Determine the [x, y] coordinate at the center of the cell enclosing the given text.  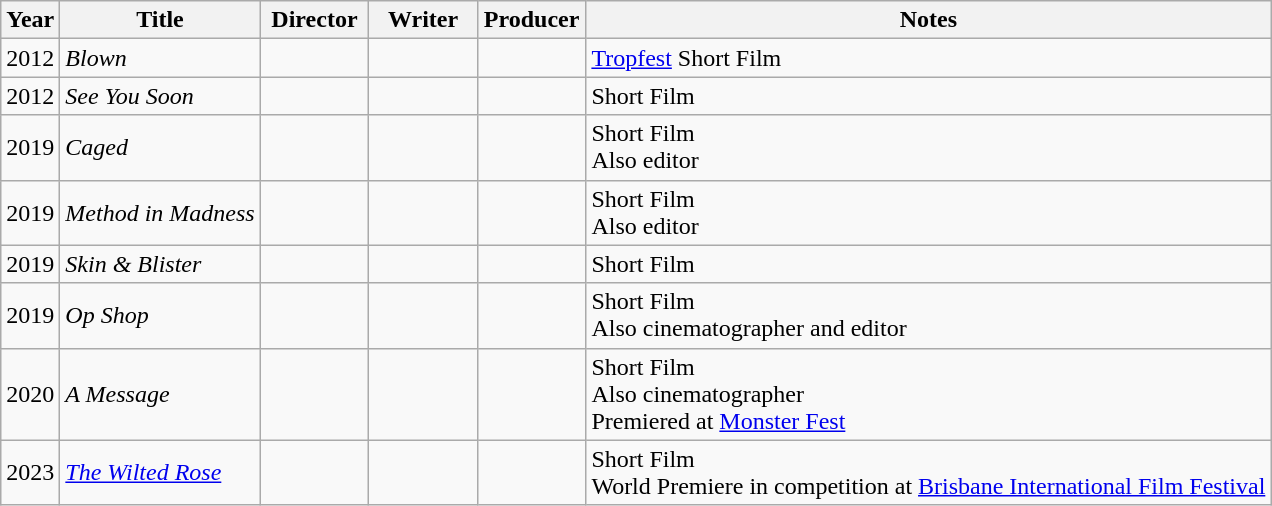
Tropfest Short Film [928, 58]
Year [30, 20]
See You Soon [160, 96]
A Message [160, 394]
2023 [30, 472]
Notes [928, 20]
Director [314, 20]
Caged [160, 148]
2020 [30, 394]
Short Film Also cinematographer and editor [928, 316]
Writer [424, 20]
Skin & Blister [160, 264]
Blown [160, 58]
Title [160, 20]
Short Film Also cinematographer Premiered at Monster Fest [928, 394]
Producer [532, 20]
Op Shop [160, 316]
Method in Madness [160, 212]
The Wilted Rose [160, 472]
Short Film World Premiere in competition at Brisbane International Film Festival [928, 472]
